Output the (X, Y) coordinate of the center of the cell containing the given text.  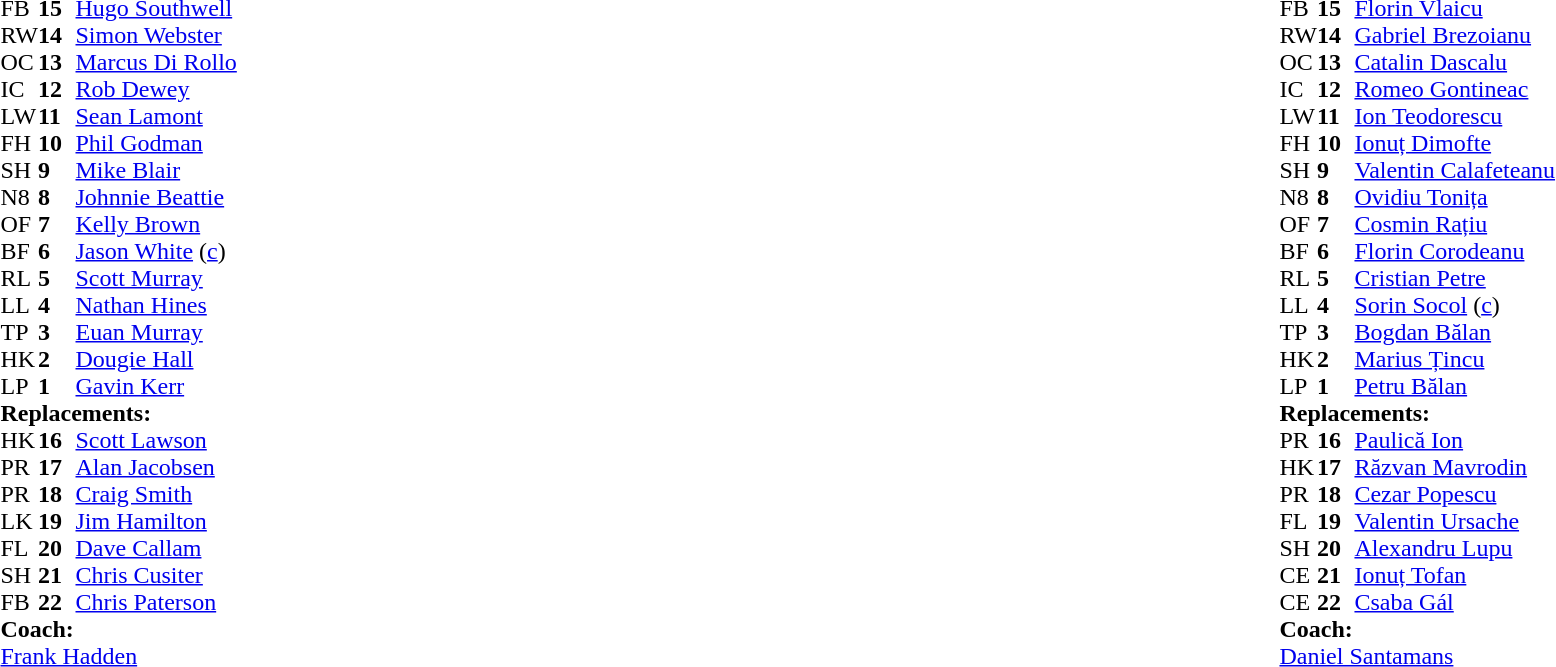
LK (19, 522)
Ovidiu Tonița (1454, 198)
Cezar Popescu (1454, 494)
Jim Hamilton (156, 522)
Kelly Brown (156, 224)
Gavin Kerr (156, 386)
Petru Bălan (1454, 386)
Craig Smith (156, 494)
Scott Lawson (156, 440)
Dougie Hall (156, 360)
Chris Paterson (156, 602)
Ionuț Tofan (1454, 576)
Rob Dewey (156, 90)
Romeo Gontineac (1454, 90)
Bogdan Bălan (1454, 332)
Ionuț Dimofte (1454, 144)
Sean Lamont (156, 116)
Chris Cusiter (156, 576)
Phil Godman (156, 144)
Scott Murray (156, 278)
Simon Webster (156, 36)
Marius Țincu (1454, 360)
FB (19, 602)
Valentin Calafeteanu (1454, 170)
Paulică Ion (1454, 440)
Ion Teodorescu (1454, 116)
Gabriel Brezoianu (1454, 36)
Marcus Di Rollo (156, 62)
Jason White (c) (156, 252)
Cristian Petre (1454, 278)
Catalin Dascalu (1454, 62)
Răzvan Mavrodin (1454, 468)
Sorin Socol (c) (1454, 306)
Nathan Hines (156, 306)
Csaba Gál (1454, 602)
Florin Corodeanu (1454, 252)
Euan Murray (156, 332)
Valentin Ursache (1454, 522)
Johnnie Beattie (156, 198)
Alexandru Lupu (1454, 548)
Alan Jacobsen (156, 468)
Dave Callam (156, 548)
Mike Blair (156, 170)
Cosmin Rațiu (1454, 224)
